Pinpoint the cell where the given text exists, returning its [X, Y] midpoint coordinate. 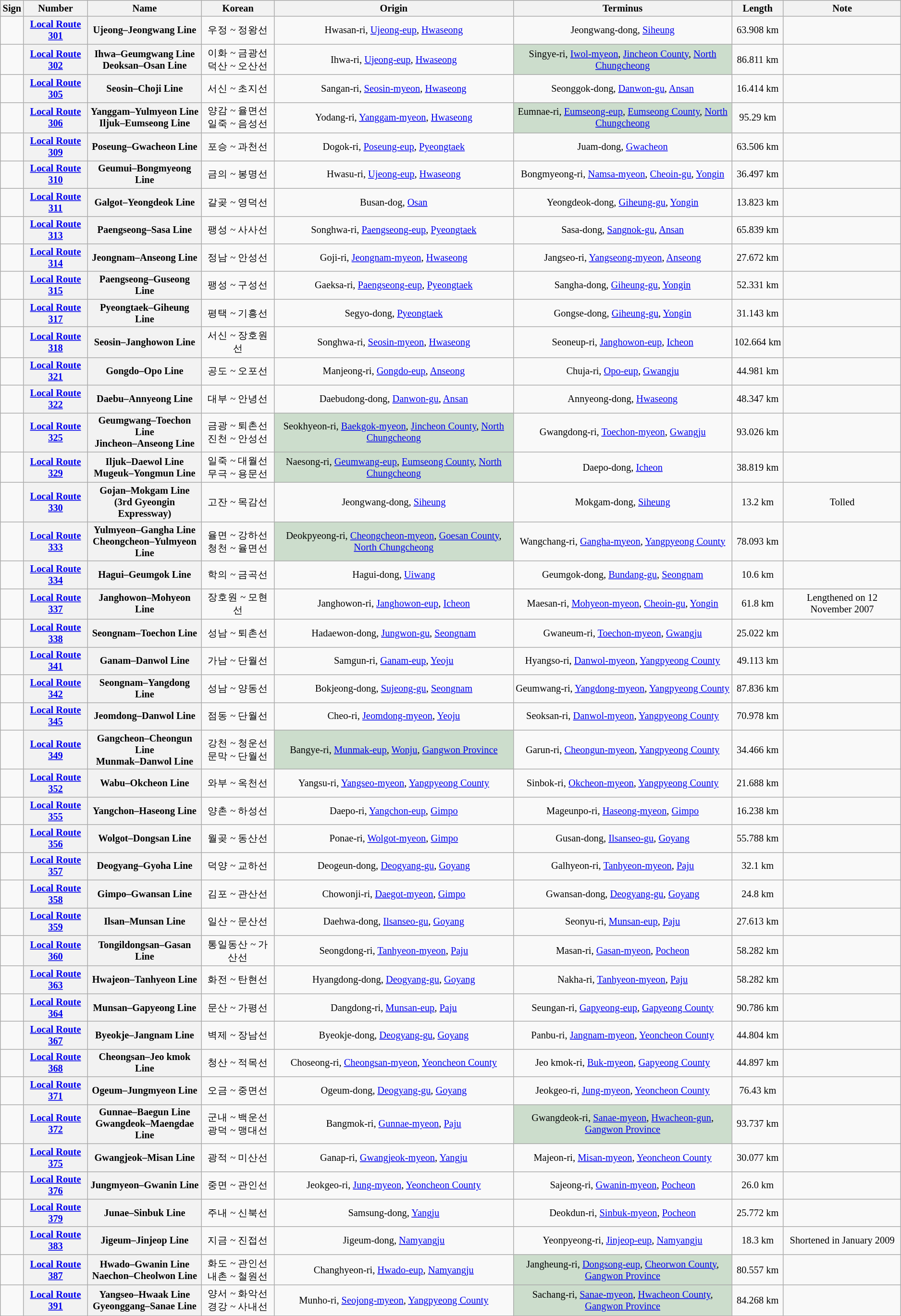
Juam-dong, Gwacheon [623, 147]
Local Route 391 [56, 1300]
고잔 ~ 목감선 [238, 502]
78.093 km [757, 541]
Local Route 387 [56, 1270]
Yangchon–Haseong Line [145, 811]
Deokdun-ri, Sinbuk-myeon, Pocheon [623, 1213]
Bokjeong-dong, Sujeong-gu, Seongnam [394, 688]
Hadaewon-dong, Jungwon-gu, Seongnam [394, 633]
Seosin–Choji Line [145, 88]
44.981 km [757, 371]
70.978 km [757, 716]
갈곶 ~ 영덕선 [238, 202]
Local Route 315 [56, 285]
Local Route 357 [56, 866]
Ihwa–Geumgwang LineDeoksan–Osan Line [145, 60]
Daebu–Annyeong Line [145, 399]
10.6 km [757, 575]
Gangcheon–Cheongun LineMunmak–Danwol Line [145, 750]
Local Route 342 [56, 688]
Changhyeon-ri, Hwado-eup, Namyangju [394, 1270]
Geumgwang–Toechon LineJincheon–Anseong Line [145, 432]
65.839 km [757, 230]
Hyangdong-dong, Deogyang-gu, Goyang [394, 980]
Hwasu-ri, Ujeong-eup, Hwaseong [394, 174]
Garun-ri, Cheongun-myeon, Yangpyeong County [623, 750]
Local Route 317 [56, 313]
Local Route 363 [56, 980]
Gimpo–Gwansan Line [145, 894]
장호원 ~ 모현선 [238, 604]
Manjeong-ri, Gongdo-eup, Anseong [394, 371]
Choseong-ri, Cheongsan-myeon, Yeoncheon County [394, 1063]
26.0 km [757, 1185]
44.804 km [757, 1035]
93.026 km [757, 432]
Seungan-ri, Gapyeong-eup, Gapyeong County [623, 1008]
Janghowon–Mohyeon Line [145, 604]
Local Route 322 [56, 399]
Sachang-ri, Sanae-myeon, Hwacheon County, Gangwon Province [623, 1300]
Local Route 305 [56, 88]
양감 ~ 율면선일죽 ~ 음성선 [238, 118]
Gaeksa-ri, Paengseong-eup, Pyeongtaek [394, 285]
Seongdong-ri, Tanhyeon-myeon, Paju [394, 950]
이화 ~ 금광선덕산 ~ 오산선 [238, 60]
Byeokje-dong, Deogyang-gu, Goyang [394, 1035]
Eumnae-ri, Eumseong-eup, Eumseong County, North Chungcheong [623, 118]
Ogeum-dong, Deogyang-gu, Goyang [394, 1091]
팽성 ~ 사사선 [238, 230]
Jigeum-dong, Namyangju [394, 1241]
Sajeong-ri, Gwanin-myeon, Pocheon [623, 1185]
Local Route 364 [56, 1008]
Local Route 338 [56, 633]
Deogeun-dong, Deogyang-gu, Goyang [394, 866]
Local Route 333 [56, 541]
Geumwang-ri, Yangdong-myeon, Yangpyeong County [623, 688]
Tongildongsan–Gasan Line [145, 950]
Local Route 383 [56, 1241]
Pyeongtaek–Giheung Line [145, 313]
Daepo-ri, Yangchon-eup, Gimpo [394, 811]
Gongse-dong, Giheung-gu, Yongin [623, 313]
44.897 km [757, 1063]
Local Route 310 [56, 174]
Yeongdeok-dong, Giheung-gu, Yongin [623, 202]
월곶 ~ 동산선 [238, 839]
Seonyu-ri, Munsan-eup, Paju [623, 922]
21.688 km [757, 783]
일산 ~ 문산선 [238, 922]
18.3 km [757, 1241]
Jungmyeon–Gwanin Line [145, 1185]
Local Route 360 [56, 950]
Local Route 355 [56, 811]
Origin [394, 8]
일죽 ~ 대월선무극 ~ 용문선 [238, 467]
Sangha-dong, Giheung-gu, Yongin [623, 285]
25.772 km [757, 1213]
Local Route 352 [56, 783]
Tolled [842, 502]
서신 ~ 초지선 [238, 88]
Goji-ri, Jeongnam-myeon, Hwaseong [394, 257]
25.022 km [757, 633]
Segyo-dong, Pyeongtaek [394, 313]
16.238 km [757, 811]
52.331 km [757, 285]
Dogok-ri, Poseung-eup, Pyeongtaek [394, 147]
Gusan-dong, Ilsanseo-gu, Goyang [623, 839]
Munsan–Gapyeong Line [145, 1008]
Maesan-ri, Mohyeon-myeon, Cheoin-gu, Yongin [623, 604]
광적 ~ 미산선 [238, 1158]
Galgot–Yeongdeok Line [145, 202]
양촌 ~ 하성선 [238, 811]
양서 ~ 화악선경강 ~ 사내선 [238, 1300]
통일동산 ~ 가산선 [238, 950]
Masan-ri, Gasan-myeon, Pocheon [623, 950]
Daebudong-dong, Danwon-gu, Ansan [394, 399]
점동 ~ 단월선 [238, 716]
Hwado–Gwanin LineNaechon–Cheolwon Line [145, 1270]
Local Route 349 [56, 750]
Dangdong-ri, Munsan-eup, Paju [394, 1008]
Bangye-ri, Munmak-eup, Wonju, Gangwon Province [394, 750]
Local Route 309 [56, 147]
Local Route 302 [56, 60]
Gojan–Mokgam Line (3rd Gyeongin Expressway) [145, 502]
Iljuk–Daewol LineMugeuk–Yongmun Line [145, 467]
Gwangjeok–Misan Line [145, 1158]
32.1 km [757, 866]
Length [757, 8]
16.414 km [757, 88]
주내 ~ 신북선 [238, 1213]
Songhwa-ri, Seosin-myeon, Hwaseong [394, 342]
Local Route 318 [56, 342]
Sinbok-ri, Okcheon-myeon, Yangpyeong County [623, 783]
Local Route 313 [56, 230]
Local Route 325 [56, 432]
평택 ~ 기흥선 [238, 313]
문산 ~ 가평선 [238, 1008]
금의 ~ 봉명선 [238, 174]
Ogeum–Jungmyeon Line [145, 1091]
Sangan-ri, Seosin-myeon, Hwaseong [394, 88]
학의 ~ 금곡선 [238, 575]
중면 ~ 관인선 [238, 1185]
Junae–Sinbuk Line [145, 1213]
공도 ~ 오포선 [238, 371]
Hagui-dong, Uiwang [394, 575]
Yeonpyeong-ri, Jinjeop-eup, Namyangju [623, 1241]
Seoksan-ri, Danwol-myeon, Yangpyeong County [623, 716]
Bangmok-ri, Gunnae-myeon, Paju [394, 1124]
Geumui–Bongmyeong Line [145, 174]
Gwaneum-ri, Toechon-myeon, Gwangju [623, 633]
대부 ~ 안녕선 [238, 399]
Daepo-dong, Icheon [623, 467]
Jangheung-ri, Dongsong-eup, Cheorwon County, Gangwon Province [623, 1270]
Galhyeon-ri, Tanhyeon-myeon, Paju [623, 866]
Gwangdong-ri, Toechon-myeon, Gwangju [623, 432]
Annyeong-dong, Hwaseong [623, 399]
Jeongnam–Anseong Line [145, 257]
Hagui–Geumgok Line [145, 575]
Gunnae–Baegun LineGwangdeok–Maengdae Line [145, 1124]
Gwangdeok-ri, Sanae-myeon, Hwacheon-gun, Gangwon Province [623, 1124]
Yangsu-ri, Yangseo-myeon, Yangpyeong County [394, 783]
Terminus [623, 8]
Number [56, 8]
13.2 km [757, 502]
군내 ~ 백운선광덕 ~ 맹대선 [238, 1124]
Jigeum–Jinjeop Line [145, 1241]
Local Route 345 [56, 716]
34.466 km [757, 750]
Local Route 341 [56, 661]
청산 ~ 적목선 [238, 1063]
Gwansan-dong, Deogyang-gu, Goyang [623, 894]
Local Route 371 [56, 1091]
오금 ~ 중면선 [238, 1091]
Note [842, 8]
Local Route 375 [56, 1158]
63.506 km [757, 147]
Wolgot–Dongsan Line [145, 839]
금광 ~ 퇴촌선진천 ~ 안성선 [238, 432]
Local Route 334 [56, 575]
Local Route 321 [56, 371]
Chuja-ri, Opo-eup, Gwangju [623, 371]
61.8 km [757, 604]
Seongnam–Yangdong Line [145, 688]
Local Route 372 [56, 1124]
Ihwa-ri, Ujeong-eup, Hwaseong [394, 60]
Local Route 359 [56, 922]
Panbu-ri, Jangnam-myeon, Yeoncheon County [623, 1035]
Seoneup-ri, Janghowon-eup, Icheon [623, 342]
Seongnam–Toechon Line [145, 633]
Seokhyeon-ri, Baekgok-myeon, Jincheon County, North Chungcheong [394, 432]
Byeokje–Jangnam Line [145, 1035]
Daehwa-dong, Ilsanseo-gu, Goyang [394, 922]
화도 ~ 관인선내촌 ~ 철원선 [238, 1270]
덕양 ~ 교하선 [238, 866]
Yulmyeon–Gangha LineCheongcheon–Yulmyeon Line [145, 541]
38.819 km [757, 467]
포승 ~ 과천선 [238, 147]
Poseung–Gwacheon Line [145, 147]
Munho-ri, Seojong-myeon, Yangpyeong County [394, 1300]
Yangseo–Hwaak LineGyeonggang–Sanae Line [145, 1300]
Local Route 306 [56, 118]
서신 ~ 장호원선 [238, 342]
Local Route 376 [56, 1185]
Local Route 311 [56, 202]
화전 ~ 탄현선 [238, 980]
강천 ~ 청운선문막 ~ 단월선 [238, 750]
93.737 km [757, 1124]
Yodang-ri, Yanggam-myeon, Hwaseong [394, 118]
36.497 km [757, 174]
Gongdo–Opo Line [145, 371]
Ganam–Danwol Line [145, 661]
Paengseong–Guseong Line [145, 285]
Ponae-ri, Wolgot-myeon, Gimpo [394, 839]
Local Route 301 [56, 30]
Local Route 356 [56, 839]
Seonggok-dong, Danwon-gu, Ansan [623, 88]
김포 ~ 관산선 [238, 894]
Local Route 330 [56, 502]
성남 ~ 양동선 [238, 688]
벽제 ~ 장남선 [238, 1035]
86.811 km [757, 60]
Local Route 358 [56, 894]
Local Route 314 [56, 257]
27.613 km [757, 922]
Jeo kmok-ri, Buk-myeon, Gapyeong County [623, 1063]
우정 ~ 정왕선 [238, 30]
55.788 km [757, 839]
Deogyang–Gyoha Line [145, 866]
Ganap-ri, Gwangjeok-myeon, Yangju [394, 1158]
Sasa-dong, Sangnok-gu, Ansan [623, 230]
Nakha-ri, Tanhyeon-myeon, Paju [623, 980]
Samsung-dong, Yangju [394, 1213]
63.908 km [757, 30]
Mokgam-dong, Siheung [623, 502]
Ilsan–Munsan Line [145, 922]
Ujeong–Jeongwang Line [145, 30]
Majeon-ri, Misan-myeon, Yeoncheon County [623, 1158]
Paengseong–Sasa Line [145, 230]
Wangchang-ri, Gangha-myeon, Yangpyeong County [623, 541]
Jangseo-ri, Yangseong-myeon, Anseong [623, 257]
Deokpyeong-ri, Cheongcheon-myeon, Goesan County, North Chungcheong [394, 541]
Jeomdong–Danwol Line [145, 716]
Hyangso-ri, Danwol-myeon, Yangpyeong County [623, 661]
31.143 km [757, 313]
90.786 km [757, 1008]
Name [145, 8]
팽성 ~ 구성선 [238, 285]
95.29 km [757, 118]
Local Route 379 [56, 1213]
성남 ~ 퇴촌선 [238, 633]
Seosin–Janghowon Line [145, 342]
49.113 km [757, 661]
Samgun-ri, Ganam-eup, Yeoju [394, 661]
Local Route 367 [56, 1035]
30.077 km [757, 1158]
Singye-ri, Iwol-myeon, Jincheon County, North Chungcheong [623, 60]
84.268 km [757, 1300]
지금 ~ 진접선 [238, 1241]
Hwasan-ri, Ujeong-eup, Hwaseong [394, 30]
Chowonji-ri, Daegot-myeon, Gimpo [394, 894]
정남 ~ 안성선 [238, 257]
Bongmyeong-ri, Namsa-myeon, Cheoin-gu, Yongin [623, 174]
Sign [12, 8]
Geumgok-dong, Bundang-gu, Seongnam [623, 575]
Yanggam–Yulmyeon LineIljuk–Eumseong Line [145, 118]
24.8 km [757, 894]
87.836 km [757, 688]
Wabu–Okcheon Line [145, 783]
Shortened in January 2009 [842, 1241]
Local Route 368 [56, 1063]
Songhwa-ri, Paengseong-eup, Pyeongtaek [394, 230]
Local Route 329 [56, 467]
Naesong-ri, Geumwang-eup, Eumseong County, North Chungcheong [394, 467]
76.43 km [757, 1091]
와부 ~ 옥천선 [238, 783]
Cheongsan–Jeo kmok Line [145, 1063]
48.347 km [757, 399]
Lengthened on 12 November 2007 [842, 604]
80.557 km [757, 1270]
Local Route 337 [56, 604]
Busan-dog, Osan [394, 202]
102.664 km [757, 342]
율면 ~ 강하선청천 ~ 율면선 [238, 541]
Mageunpo-ri, Haseong-myeon, Gimpo [623, 811]
Hwajeon–Tanhyeon Line [145, 980]
Janghowon-ri, Janghowon-eup, Icheon [394, 604]
Cheo-ri, Jeomdong-myeon, Yeoju [394, 716]
13.823 km [757, 202]
Korean [238, 8]
27.672 km [757, 257]
가남 ~ 단월선 [238, 661]
